Find where the given text appears and provide that cell's center as (x, y) coordinate. 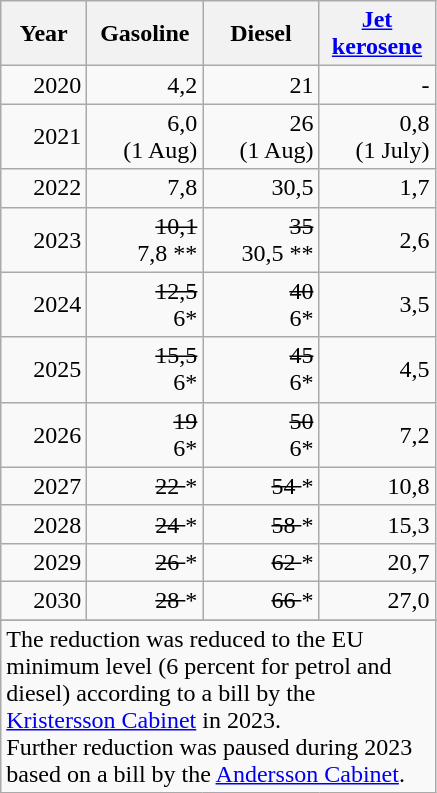
1,7 (377, 188)
2,6 (377, 240)
21 (261, 85)
26 (1 Aug) (261, 136)
66 * (261, 600)
2024 (44, 304)
7,2 (377, 434)
15,3 (377, 524)
28 * (145, 600)
Jet kerosene (377, 34)
2026 (44, 434)
4,2 (145, 85)
10,1 7,8 ** (145, 240)
Gasoline (145, 34)
22 * (145, 486)
10,8 (377, 486)
Diesel (261, 34)
2029 (44, 562)
Year (44, 34)
2028 (44, 524)
45 6* (261, 370)
2023 (44, 240)
54 * (261, 486)
19 6* (145, 434)
62 * (261, 562)
2025 (44, 370)
35 30,5 ** (261, 240)
2021 (44, 136)
2027 (44, 486)
58 * (261, 524)
2022 (44, 188)
7,8 (145, 188)
2030 (44, 600)
26 * (145, 562)
40 6* (261, 304)
0,8 (1 July) (377, 136)
2020 (44, 85)
3,5 (377, 304)
27,0 (377, 600)
4,5 (377, 370)
- (377, 85)
24 * (145, 524)
30,5 (261, 188)
6,0 (1 Aug) (145, 136)
12,5 6* (145, 304)
15,5 6* (145, 370)
20,7 (377, 562)
50 6* (261, 434)
